Determine the [X, Y] coordinate at the center of the cell enclosing the given text.  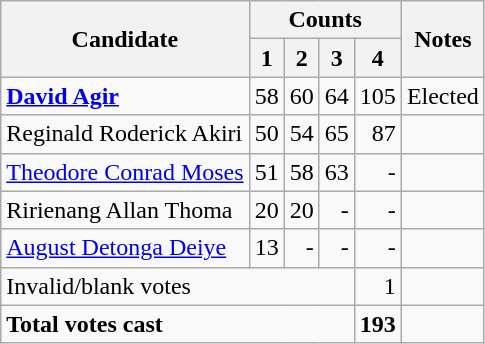
87 [378, 134]
Total votes cast [178, 324]
Notes [442, 39]
Candidate [125, 39]
193 [378, 324]
64 [336, 96]
Reginald Roderick Akiri [125, 134]
Counts [325, 20]
63 [336, 172]
51 [266, 172]
60 [302, 96]
Elected [442, 96]
4 [378, 58]
Ririenang Allan Thoma [125, 210]
Theodore Conrad Moses [125, 172]
2 [302, 58]
13 [266, 248]
David Agir [125, 96]
August Detonga Deiye [125, 248]
65 [336, 134]
105 [378, 96]
54 [302, 134]
Invalid/blank votes [178, 286]
3 [336, 58]
50 [266, 134]
